Return the (X, Y) coordinate for the center point of the cell that contains the specified text.  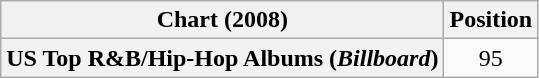
95 (491, 58)
Chart (2008) (222, 20)
US Top R&B/Hip-Hop Albums (Billboard) (222, 58)
Position (491, 20)
